Extract the [x, y] coordinate from the center of the cell holding the provided text.  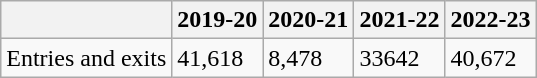
2020-21 [308, 20]
40,672 [490, 58]
41,618 [218, 58]
2021-22 [400, 20]
33642 [400, 58]
2019-20 [218, 20]
8,478 [308, 58]
Entries and exits [86, 58]
2022-23 [490, 20]
